From the cell containing the given text, extract its center point as [X, Y] coordinate. 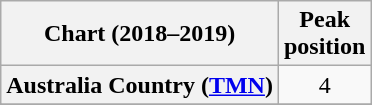
4 [324, 85]
Australia Country (TMN) [140, 85]
Chart (2018–2019) [140, 34]
Peak position [324, 34]
